Provide the [x, y] coordinate of the cell's center where the given text is located.  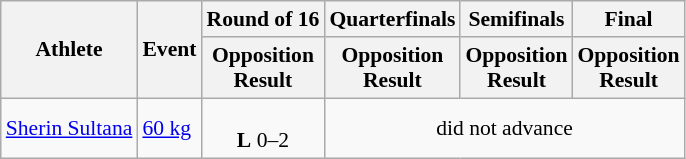
Event [169, 50]
60 kg [169, 128]
Semifinals [516, 19]
Round of 16 [262, 19]
Athlete [70, 50]
Quarterfinals [392, 19]
L 0–2 [262, 128]
Final [629, 19]
did not advance [504, 128]
Sherin Sultana [70, 128]
